Determine the (x, y) coordinate at the center of the cell enclosing the given text.  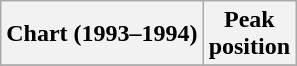
Chart (1993–1994) (102, 34)
Peakposition (249, 34)
